For the text-containing cell, return its midpoint in [x, y] coordinate format. 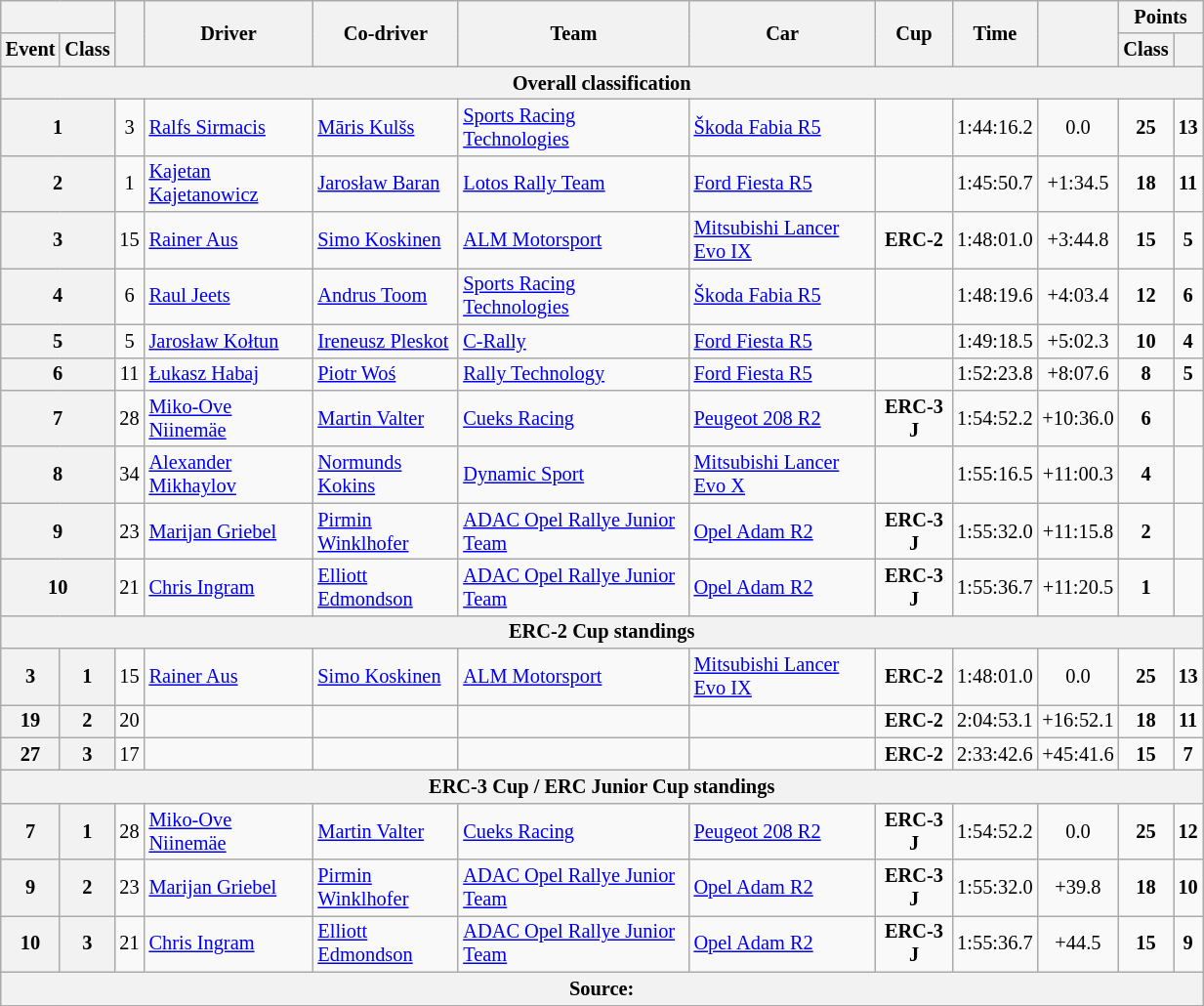
Overall classification [602, 83]
Co-driver [385, 33]
+10:36.0 [1078, 418]
+3:44.8 [1078, 240]
19 [31, 721]
Ireneusz Pleskot [385, 341]
C-Rally [573, 341]
Cup [914, 33]
Mitsubishi Lancer Evo X [783, 475]
Car [783, 33]
Andrus Toom [385, 296]
Team [573, 33]
1:45:50.7 [994, 184]
Jarosław Kołtun [228, 341]
Ralfs Sirmacis [228, 127]
ERC-2 Cup standings [602, 632]
Łukasz Habaj [228, 374]
Alexander Mikhaylov [228, 475]
+11:00.3 [1078, 475]
+45:41.6 [1078, 754]
+4:03.4 [1078, 296]
Points [1160, 17]
+1:34.5 [1078, 184]
Dynamic Sport [573, 475]
Lotos Rally Team [573, 184]
2:04:53.1 [994, 721]
Kajetan Kajetanowicz [228, 184]
Source: [602, 988]
Rally Technology [573, 374]
+44.5 [1078, 943]
34 [130, 475]
1:44:16.2 [994, 127]
Māris Kulšs [385, 127]
+5:02.3 [1078, 341]
20 [130, 721]
+11:15.8 [1078, 531]
Time [994, 33]
1:49:18.5 [994, 341]
1:52:23.8 [994, 374]
+8:07.6 [1078, 374]
ERC-3 Cup / ERC Junior Cup standings [602, 786]
+16:52.1 [1078, 721]
+39.8 [1078, 888]
2:33:42.6 [994, 754]
Event [31, 50]
Driver [228, 33]
Jarosław Baran [385, 184]
1:55:16.5 [994, 475]
Piotr Woś [385, 374]
1:48:19.6 [994, 296]
+11:20.5 [1078, 587]
27 [31, 754]
Raul Jeets [228, 296]
Normunds Kokins [385, 475]
17 [130, 754]
